For the text-containing cell, return its midpoint in (X, Y) coordinate format. 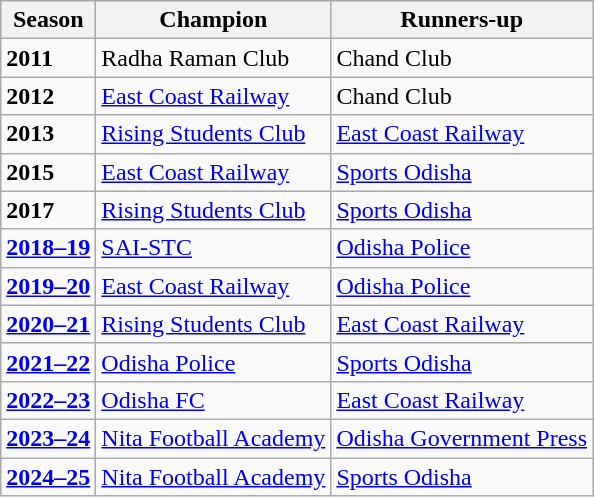
Odisha FC (214, 400)
Champion (214, 20)
Radha Raman Club (214, 58)
2024–25 (48, 477)
2013 (48, 134)
2022–23 (48, 400)
2018–19 (48, 248)
2011 (48, 58)
Runners-up (462, 20)
Season (48, 20)
2017 (48, 210)
2020–21 (48, 324)
2019–20 (48, 286)
2015 (48, 172)
2023–24 (48, 438)
2012 (48, 96)
2021–22 (48, 362)
SAI-STC (214, 248)
Odisha Government Press (462, 438)
